Search for the cell housing the specified text and yield its (x, y) center coordinate. 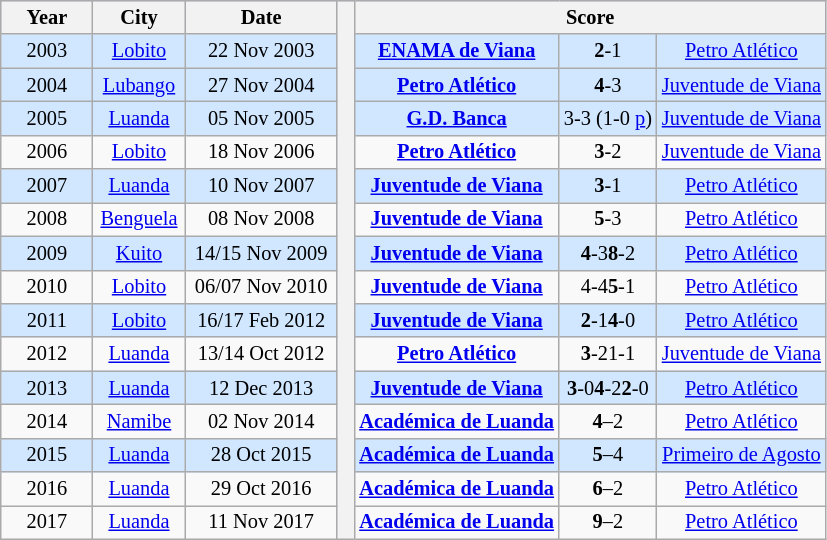
3-2 (608, 152)
G.D. Banca (456, 118)
Namibe (139, 421)
4–2 (608, 421)
29 Oct 2016 (261, 489)
3-21-1 (608, 354)
02 Nov 2014 (261, 421)
2007 (47, 186)
22 Nov 2003 (261, 51)
05 Nov 2005 (261, 118)
2013 (47, 388)
08 Nov 2008 (261, 219)
2010 (47, 287)
2004 (47, 85)
12 Dec 2013 (261, 388)
2011 (47, 320)
5–4 (608, 455)
Year (47, 17)
14/15 Nov 2009 (261, 253)
3-1 (608, 186)
18 Nov 2006 (261, 152)
Score (590, 17)
4-3 (608, 85)
4-38-2 (608, 253)
Date (261, 17)
Primeiro de Agosto (742, 455)
10 Nov 2007 (261, 186)
4-45-1 (608, 287)
2012 (47, 354)
16/17 Feb 2012 (261, 320)
2015 (47, 455)
2009 (47, 253)
2008 (47, 219)
Benguela (139, 219)
3-3 (1-0 p) (608, 118)
2003 (47, 51)
13/14 Oct 2012 (261, 354)
2016 (47, 489)
06/07 Nov 2010 (261, 287)
Kuito (139, 253)
11 Nov 2017 (261, 522)
6–2 (608, 489)
2006 (47, 152)
City (139, 17)
28 Oct 2015 (261, 455)
ENAMA de Viana (456, 51)
2-1 (608, 51)
3-04-22-0 (608, 388)
2017 (47, 522)
9–2 (608, 522)
5-3 (608, 219)
2-14-0 (608, 320)
2005 (47, 118)
Lubango (139, 85)
2014 (47, 421)
27 Nov 2004 (261, 85)
